Search for the cell housing the specified text and yield its [x, y] center coordinate. 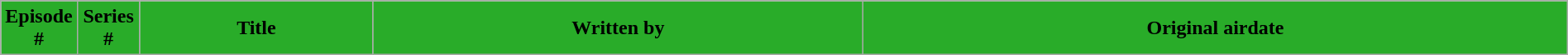
Series# [108, 28]
Episode# [39, 28]
Title [256, 28]
Written by [619, 28]
Original airdate [1216, 28]
